Scan for the cell matching the given text and deliver its (x, y) coordinate at center. 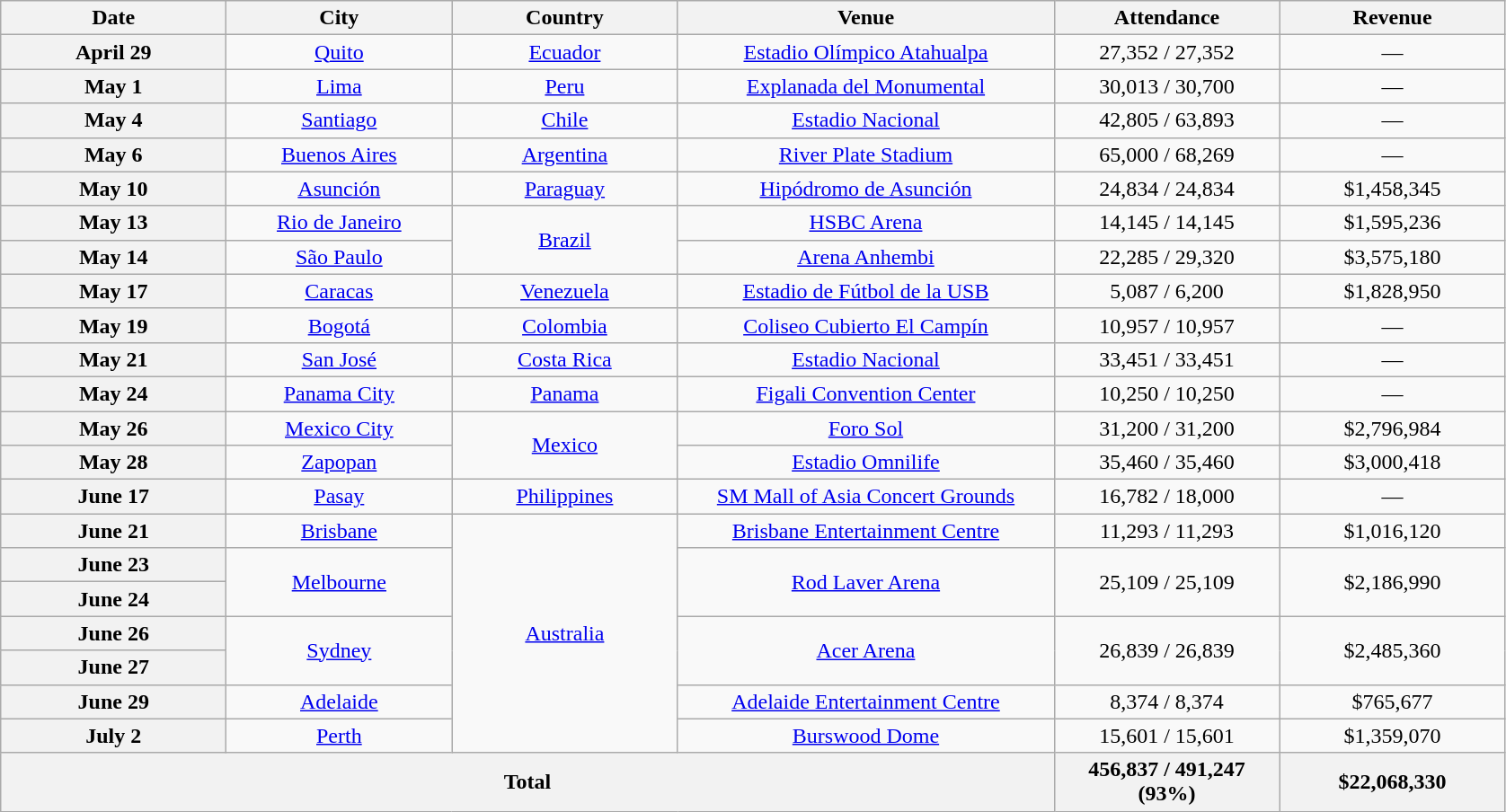
Coliseo Cubierto El Campín (866, 325)
Rod Laver Arena (866, 582)
May 13 (113, 223)
Caracas (340, 291)
Sydney (340, 650)
$2,186,990 (1393, 582)
5,087 / 6,200 (1166, 291)
$2,485,360 (1393, 650)
$1,359,070 (1393, 736)
Arena Anhembi (866, 257)
Panama City (340, 393)
$765,677 (1393, 702)
65,000 / 68,269 (1166, 154)
HSBC Arena (866, 223)
14,145 / 14,145 (1166, 223)
May 21 (113, 359)
Venezuela (564, 291)
$2,796,984 (1393, 428)
Adelaide Entertainment Centre (866, 702)
$3,575,180 (1393, 257)
Figali Convention Center (866, 393)
Brisbane Entertainment Centre (866, 531)
SM Mall of Asia Concert Grounds (866, 497)
42,805 / 63,893 (1166, 120)
Foro Sol (866, 428)
16,782 / 18,000 (1166, 497)
27,352 / 27,352 (1166, 52)
Santiago (340, 120)
City (340, 18)
$1,016,120 (1393, 531)
May 19 (113, 325)
Costa Rica (564, 359)
Country (564, 18)
Mexico (564, 446)
Date (113, 18)
$1,595,236 (1393, 223)
July 2 (113, 736)
$1,458,345 (1393, 189)
24,834 / 24,834 (1166, 189)
$3,000,418 (1393, 463)
Lima (340, 86)
Mexico City (340, 428)
Total (527, 781)
May 28 (113, 463)
May 17 (113, 291)
456,837 / 491,247 (93%) (1166, 781)
Melbourne (340, 582)
May 14 (113, 257)
Estadio de Fútbol de la USB (866, 291)
Estadio Omnilife (866, 463)
Asunción (340, 189)
22,285 / 29,320 (1166, 257)
São Paulo (340, 257)
May 10 (113, 189)
June 23 (113, 565)
May 24 (113, 393)
11,293 / 11,293 (1166, 531)
Buenos Aires (340, 154)
30,013 / 30,700 (1166, 86)
Rio de Janeiro (340, 223)
Peru (564, 86)
33,451 / 33,451 (1166, 359)
Revenue (1393, 18)
May 4 (113, 120)
Pasay (340, 497)
Burswood Dome (866, 736)
Bogotá (340, 325)
15,601 / 15,601 (1166, 736)
April 29 (113, 52)
June 24 (113, 599)
26,839 / 26,839 (1166, 650)
Adelaide (340, 702)
Attendance (1166, 18)
June 27 (113, 667)
$1,828,950 (1393, 291)
Ecuador (564, 52)
May 6 (113, 154)
Philippines (564, 497)
Venue (866, 18)
Paraguay (564, 189)
June 26 (113, 633)
Brazil (564, 240)
June 17 (113, 497)
Panama (564, 393)
June 21 (113, 531)
31,200 / 31,200 (1166, 428)
8,374 / 8,374 (1166, 702)
River Plate Stadium (866, 154)
10,250 / 10,250 (1166, 393)
Acer Arena (866, 650)
San José (340, 359)
35,460 / 35,460 (1166, 463)
$22,068,330 (1393, 781)
June 29 (113, 702)
Colombia (564, 325)
Estadio Olímpico Atahualpa (866, 52)
Explanada del Monumental (866, 86)
May 1 (113, 86)
Brisbane (340, 531)
Australia (564, 633)
10,957 / 10,957 (1166, 325)
Hipódromo de Asunción (866, 189)
Quito (340, 52)
Argentina (564, 154)
May 26 (113, 428)
25,109 / 25,109 (1166, 582)
Chile (564, 120)
Zapopan (340, 463)
Perth (340, 736)
